Output the [X, Y] coordinate of the center of the cell containing the given text.  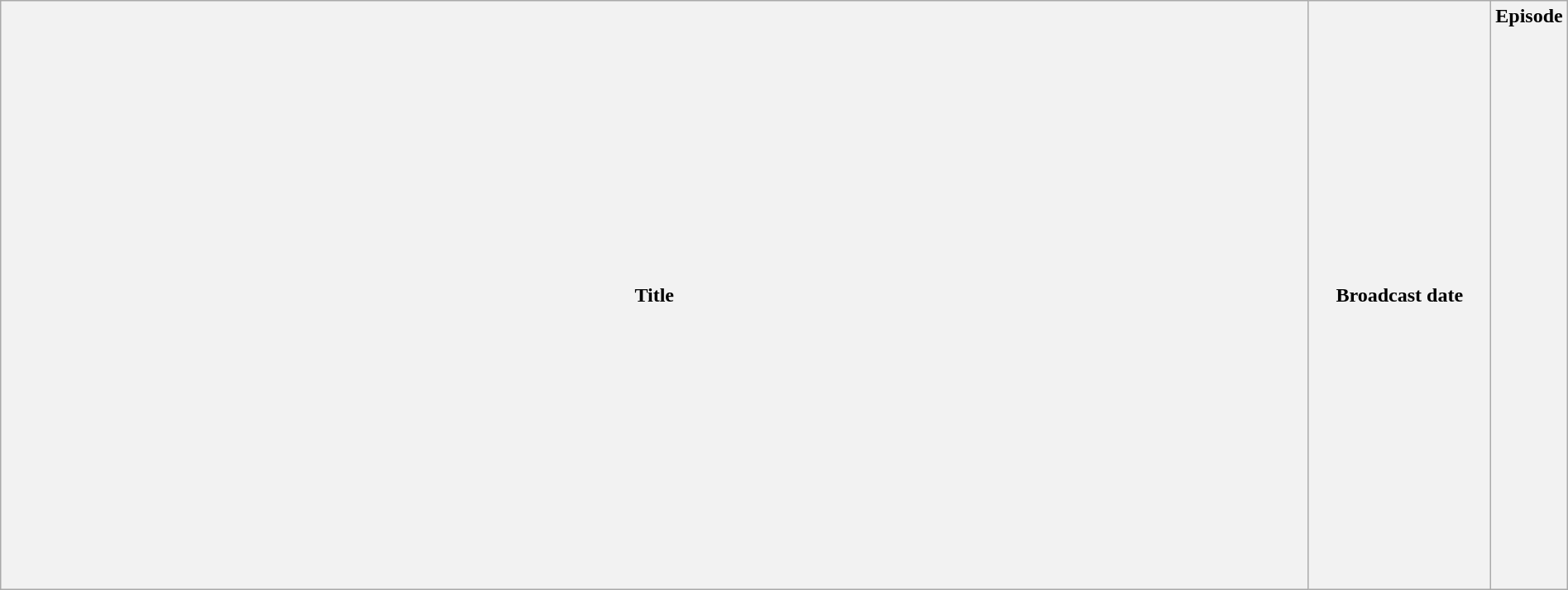
Broadcast date [1399, 296]
Title [655, 296]
Episode [1529, 296]
